From the cell containing the given text, extract its center point as (x, y) coordinate. 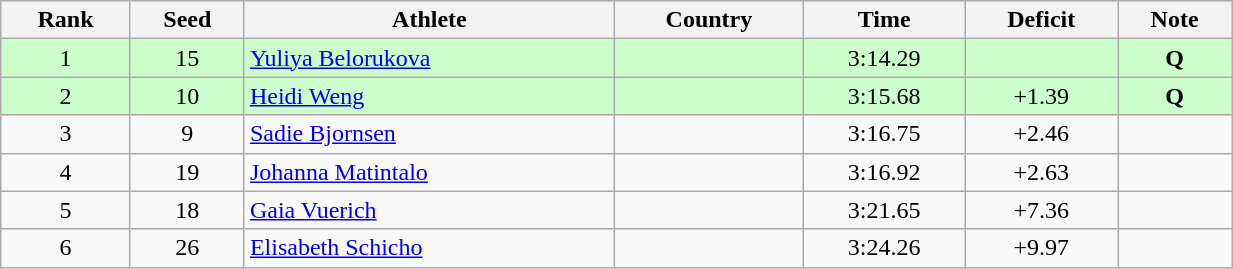
4 (66, 172)
Country (710, 20)
+1.39 (1042, 96)
3:16.92 (884, 172)
1 (66, 58)
Johanna Matintalo (429, 172)
+7.36 (1042, 210)
Rank (66, 20)
9 (187, 134)
Gaia Vuerich (429, 210)
Sadie Bjornsen (429, 134)
Deficit (1042, 20)
Time (884, 20)
6 (66, 248)
3:21.65 (884, 210)
Heidi Weng (429, 96)
2 (66, 96)
18 (187, 210)
15 (187, 58)
3:24.26 (884, 248)
Elisabeth Schicho (429, 248)
10 (187, 96)
3:14.29 (884, 58)
3 (66, 134)
+9.97 (1042, 248)
+2.63 (1042, 172)
5 (66, 210)
Seed (187, 20)
+2.46 (1042, 134)
3:16.75 (884, 134)
Athlete (429, 20)
19 (187, 172)
Yuliya Belorukova (429, 58)
3:15.68 (884, 96)
Note (1175, 20)
26 (187, 248)
